Search for the cell housing the specified text and yield its [X, Y] center coordinate. 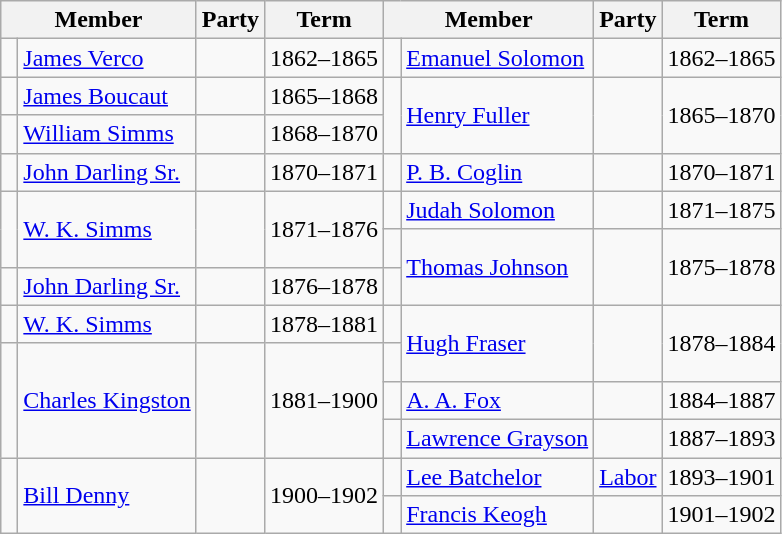
Thomas Johnson [498, 267]
1901–1902 [722, 515]
1884–1887 [722, 400]
Lee Batchelor [498, 477]
William Simms [107, 134]
Lawrence Grayson [498, 438]
Labor [628, 477]
1871–1875 [722, 210]
Judah Solomon [498, 210]
1881–1900 [324, 400]
A. A. Fox [498, 400]
1876–1878 [324, 286]
1887–1893 [722, 438]
1900–1902 [324, 496]
P. B. Coglin [498, 172]
James Boucaut [107, 96]
1865–1868 [324, 96]
1875–1878 [722, 267]
Charles Kingston [107, 400]
Hugh Fraser [498, 343]
1878–1881 [324, 324]
Henry Fuller [498, 115]
Emanuel Solomon [498, 58]
1871–1876 [324, 229]
1865–1870 [722, 115]
James Verco [107, 58]
Francis Keogh [498, 515]
Bill Denny [107, 496]
1868–1870 [324, 134]
1878–1884 [722, 343]
1893–1901 [722, 477]
